Locate the cell with the specified text and output its [X, Y] center coordinate. 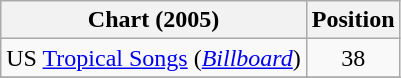
Position [353, 20]
38 [353, 58]
US Tropical Songs (Billboard) [154, 58]
Chart (2005) [154, 20]
